For the text-containing cell, return its midpoint in (x, y) coordinate format. 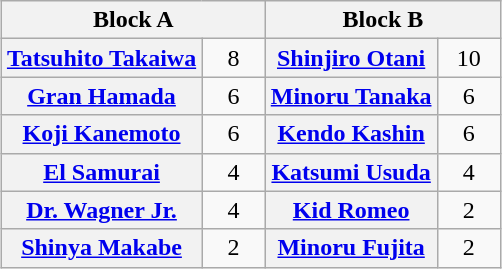
Gran Hamada (101, 96)
Minoru Fujita (351, 248)
10 (469, 58)
Dr. Wagner Jr. (101, 210)
Block A (133, 20)
Shinya Makabe (101, 248)
Tatsuhito Takaiwa (101, 58)
Kendo Kashin (351, 134)
Katsumi Usuda (351, 172)
El Samurai (101, 172)
8 (234, 58)
Kid Romeo (351, 210)
Minoru Tanaka (351, 96)
Koji Kanemoto (101, 134)
Block B (382, 20)
Shinjiro Otani (351, 58)
